Find where the given text appears and provide that cell's center as [X, Y] coordinate. 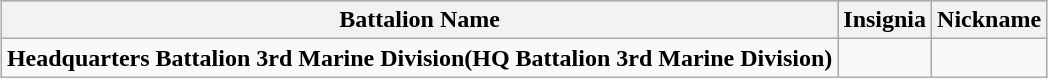
Insignia [885, 20]
Nickname [990, 20]
Headquarters Battalion 3rd Marine Division(HQ Battalion 3rd Marine Division) [419, 58]
Battalion Name [419, 20]
